Scan for the cell matching the given text and deliver its [x, y] coordinate at center. 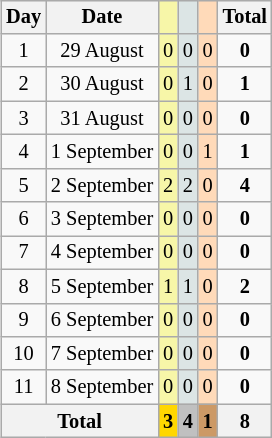
6 [24, 219]
31 August [102, 118]
1 September [102, 152]
4 September [102, 253]
Date [102, 17]
5 September [102, 286]
30 August [102, 84]
10 [24, 354]
9 [24, 320]
2 September [102, 185]
7 September [102, 354]
3 September [102, 219]
5 [24, 185]
8 September [102, 387]
29 August [102, 51]
11 [24, 387]
Day [24, 17]
6 September [102, 320]
7 [24, 253]
